Determine the [x, y] coordinate at the center of the cell enclosing the given text.  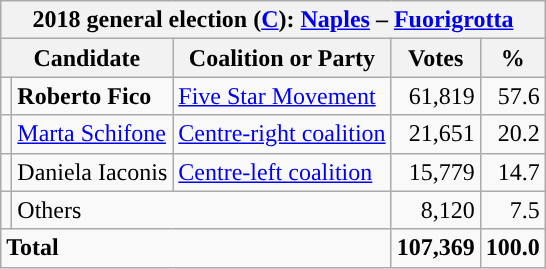
57.6 [512, 96]
7.5 [512, 210]
61,819 [436, 96]
Centre-right coalition [282, 134]
Centre-left coalition [282, 172]
Total [196, 248]
21,651 [436, 134]
Daniela Iaconis [92, 172]
Roberto Fico [92, 96]
Coalition or Party [282, 58]
Votes [436, 58]
2018 general election (C): Naples – Fuorigrotta [274, 20]
Marta Schifone [92, 134]
14.7 [512, 172]
20.2 [512, 134]
15,779 [436, 172]
100.0 [512, 248]
% [512, 58]
Five Star Movement [282, 96]
Candidate [87, 58]
8,120 [436, 210]
Others [202, 210]
107,369 [436, 248]
